From the cell containing the given text, extract its center point as [x, y] coordinate. 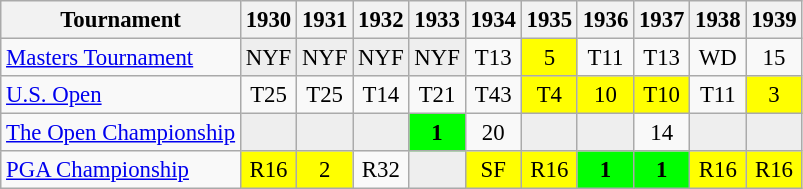
PGA Championship [121, 170]
10 [605, 95]
1933 [437, 20]
14 [662, 133]
20 [493, 133]
1936 [605, 20]
5 [549, 58]
1930 [268, 20]
WD [718, 58]
Tournament [121, 20]
T14 [381, 95]
R32 [381, 170]
15 [774, 58]
SF [493, 170]
1938 [718, 20]
1931 [325, 20]
T4 [549, 95]
1935 [549, 20]
T10 [662, 95]
1937 [662, 20]
1939 [774, 20]
2 [325, 170]
3 [774, 95]
The Open Championship [121, 133]
U.S. Open [121, 95]
Masters Tournament [121, 58]
T43 [493, 95]
T21 [437, 95]
1932 [381, 20]
1934 [493, 20]
